Scan for the cell matching the given text and deliver its (X, Y) coordinate at center. 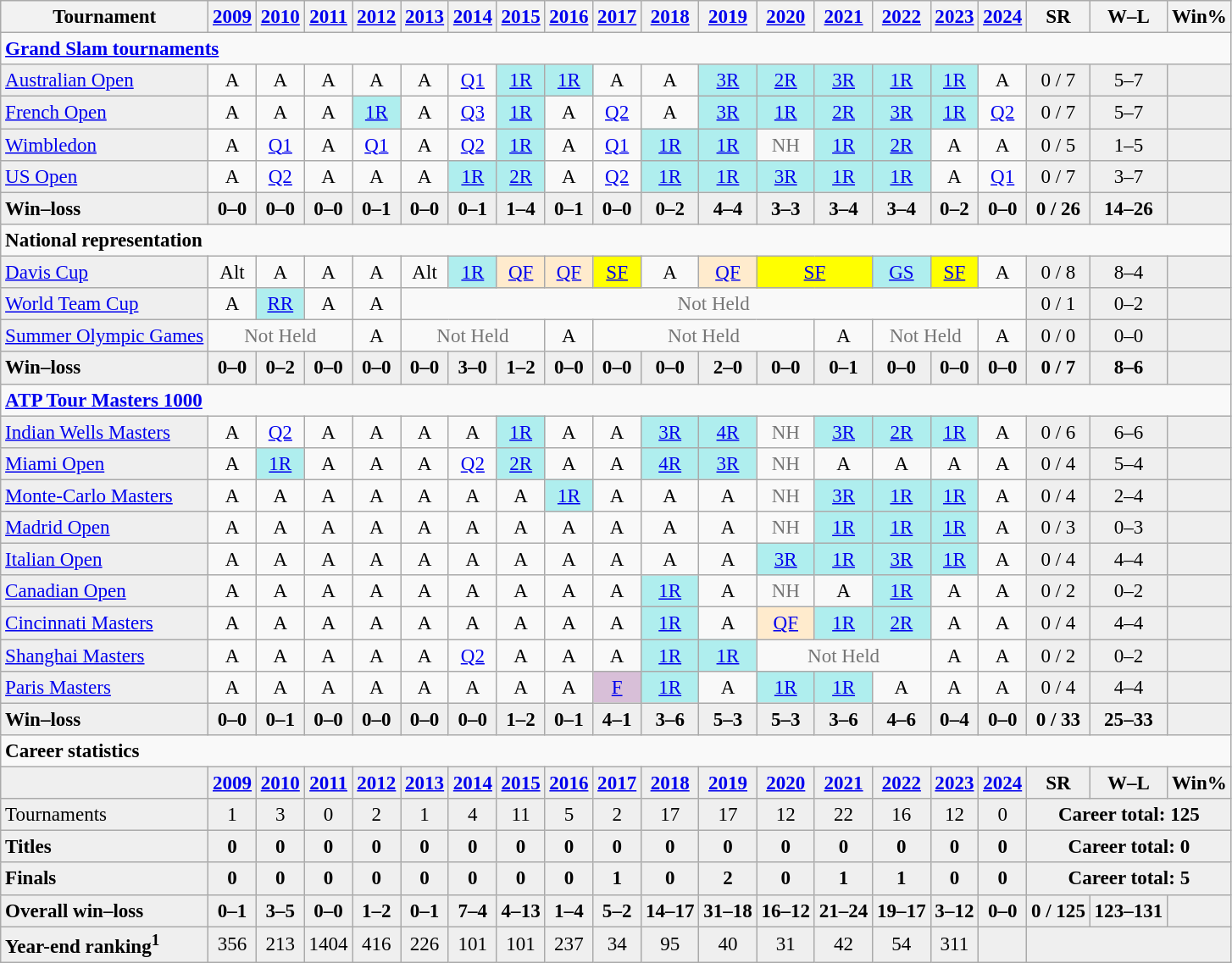
5–4 (1129, 464)
19–17 (902, 910)
21–24 (843, 910)
213 (280, 944)
0 / 125 (1059, 910)
7–4 (473, 910)
3 (280, 815)
2–4 (1129, 495)
Finals (105, 879)
0 / 8 (1059, 273)
22 (843, 815)
French Open (105, 113)
4–13 (520, 910)
Tournament (105, 17)
3–12 (954, 910)
0 / 1 (1059, 304)
14–17 (670, 910)
8–4 (1129, 273)
25–33 (1129, 719)
3–7 (1129, 177)
F (617, 688)
54 (902, 944)
Paris Masters (105, 688)
226 (425, 944)
Career total: 5 (1129, 879)
34 (617, 944)
14–26 (1129, 208)
World Team Cup (105, 304)
Canadian Open (105, 591)
0 / 3 (1059, 528)
0 / 0 (1059, 336)
Titles (105, 847)
1404 (329, 944)
123–131 (1129, 910)
National representation (616, 241)
0 / 5 (1059, 145)
Q3 (473, 113)
40 (728, 944)
8–6 (1129, 368)
0–3 (1129, 528)
Wimbledon (105, 145)
16 (902, 815)
Overall win–loss (105, 910)
2–0 (728, 368)
0–4 (954, 719)
GS (902, 273)
4–1 (617, 719)
Cincinnati Masters (105, 623)
0 / 6 (1059, 432)
311 (954, 944)
356 (232, 944)
Monte-Carlo Masters (105, 495)
416 (376, 944)
0 / 26 (1059, 208)
11 (520, 815)
US Open (105, 177)
3–0 (473, 368)
Italian Open (105, 560)
Shanghai Masters (105, 656)
31 (785, 944)
95 (670, 944)
3–5 (280, 910)
0 / 33 (1059, 719)
Tournaments (105, 815)
42 (843, 944)
4–6 (902, 719)
Indian Wells Masters (105, 432)
Career statistics (616, 751)
4 (473, 815)
16–12 (785, 910)
Miami Open (105, 464)
Davis Cup (105, 273)
Australian Open (105, 80)
Summer Olympic Games (105, 336)
5 (569, 815)
3–3 (785, 208)
6–6 (1129, 432)
RR (280, 304)
Year-end ranking1 (105, 944)
ATP Tour Masters 1000 (616, 400)
Career total: 0 (1129, 847)
31–18 (728, 910)
237 (569, 944)
Career total: 125 (1129, 815)
Madrid Open (105, 528)
5–2 (617, 910)
1–5 (1129, 145)
Grand Slam tournaments (616, 49)
